Determine the (x, y) coordinate at the center of the cell enclosing the given text.  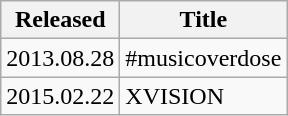
XVISION (204, 96)
Released (60, 20)
2013.08.28 (60, 58)
Title (204, 20)
#musicoverdose (204, 58)
2015.02.22 (60, 96)
